Output the (X, Y) coordinate of the center of the cell containing the given text.  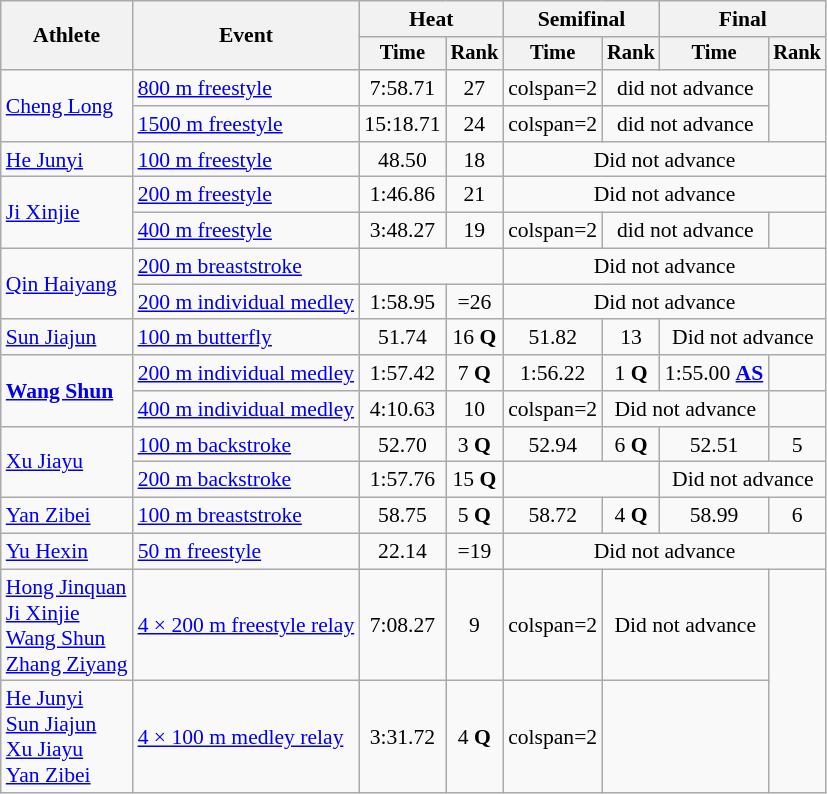
58.72 (552, 516)
Sun Jiajun (67, 338)
5 Q (475, 516)
100 m breaststroke (246, 516)
5 (797, 445)
He Junyi (67, 160)
24 (475, 124)
Athlete (67, 36)
19 (475, 231)
200 m backstroke (246, 480)
1:55.00 AS (714, 373)
Final (743, 19)
100 m freestyle (246, 160)
400 m individual medley (246, 409)
He JunyiSun JiajunXu JiayuYan Zibei (67, 737)
Heat (431, 19)
Ji Xinjie (67, 212)
1:57.42 (402, 373)
50 m freestyle (246, 552)
=26 (475, 302)
1:57.76 (402, 480)
3:48.27 (402, 231)
6 Q (631, 445)
200 m breaststroke (246, 267)
52.70 (402, 445)
21 (475, 195)
1:56.22 (552, 373)
4 × 100 m medley relay (246, 737)
Semifinal (582, 19)
4:10.63 (402, 409)
22.14 (402, 552)
16 Q (475, 338)
52.51 (714, 445)
7 Q (475, 373)
Xu Jiayu (67, 462)
51.82 (552, 338)
48.50 (402, 160)
15:18.71 (402, 124)
Event (246, 36)
Wang Shun (67, 390)
3 Q (475, 445)
1500 m freestyle (246, 124)
Hong JinquanJi XinjieWang ShunZhang Ziyang (67, 625)
Qin Haiyang (67, 284)
1:58.95 (402, 302)
58.99 (714, 516)
9 (475, 625)
1:46.86 (402, 195)
100 m backstroke (246, 445)
27 (475, 88)
Cheng Long (67, 106)
7:58.71 (402, 88)
Yan Zibei (67, 516)
15 Q (475, 480)
1 Q (631, 373)
51.74 (402, 338)
13 (631, 338)
800 m freestyle (246, 88)
3:31.72 (402, 737)
7:08.27 (402, 625)
400 m freestyle (246, 231)
58.75 (402, 516)
=19 (475, 552)
18 (475, 160)
Yu Hexin (67, 552)
52.94 (552, 445)
10 (475, 409)
200 m freestyle (246, 195)
4 × 200 m freestyle relay (246, 625)
100 m butterfly (246, 338)
6 (797, 516)
